Find where the given text appears and provide that cell's center as (X, Y) coordinate. 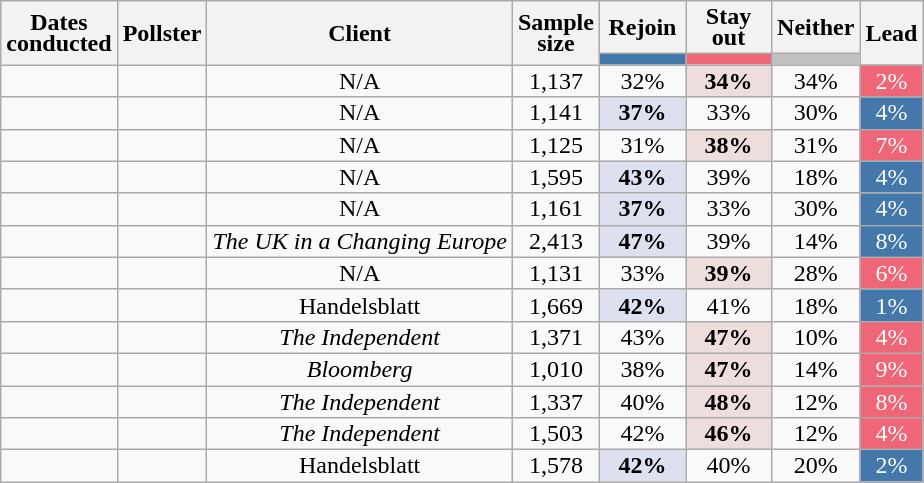
1,578 (556, 466)
7% (892, 145)
28% (816, 273)
1% (892, 305)
Bloomberg (360, 369)
Client (360, 33)
Datesconducted (59, 33)
1,010 (556, 369)
Lead (892, 33)
1,125 (556, 145)
1,669 (556, 305)
Samplesize (556, 33)
1,141 (556, 113)
6% (892, 273)
48% (729, 402)
9% (892, 369)
1,503 (556, 434)
2,413 (556, 241)
1,131 (556, 273)
1,137 (556, 81)
10% (816, 337)
1,371 (556, 337)
Neither (816, 28)
1,161 (556, 209)
1,595 (556, 177)
41% (729, 305)
Pollster (162, 33)
20% (816, 466)
32% (642, 81)
The UK in a Changing Europe (360, 241)
Stay out (729, 28)
1,337 (556, 402)
46% (729, 434)
Rejoin (642, 28)
